Return the [x, y] coordinate for the center point of the cell that contains the specified text.  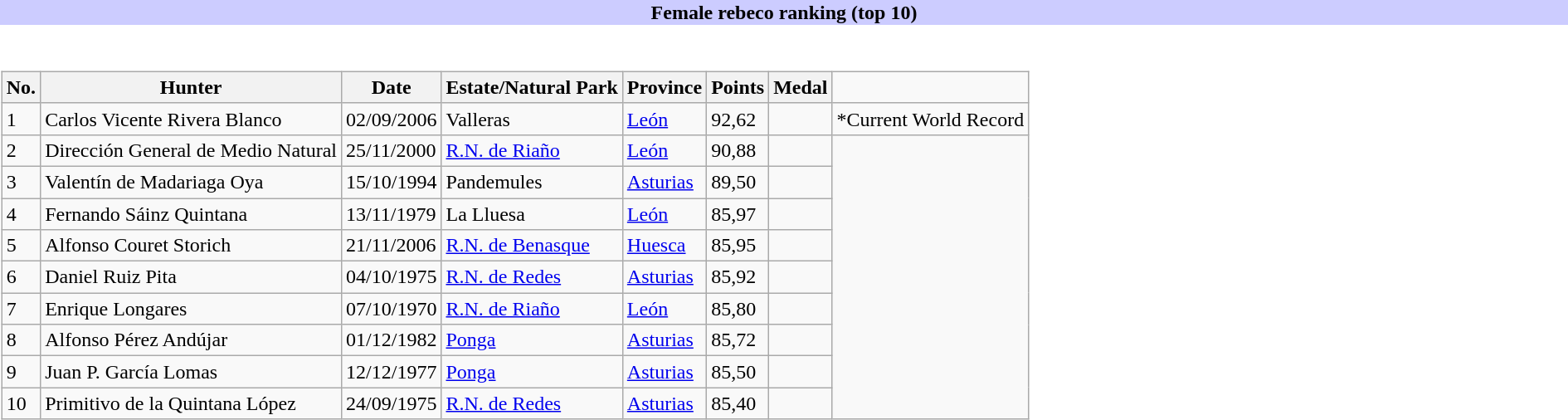
Points [738, 87]
15/10/1994 [392, 182]
Hunter [191, 87]
85,95 [738, 246]
Dirección General de Medio Natural [191, 150]
Primitivo de la Quintana López [191, 403]
No. [21, 87]
85,72 [738, 340]
Huesca [664, 246]
Juan P. García Lomas [191, 372]
Fernando Sáinz Quintana [191, 213]
Valentín de Madariaga Oya [191, 182]
La Lluesa [532, 213]
Medal [801, 87]
9 [21, 372]
92,62 [738, 119]
Carlos Vicente Rivera Blanco [191, 119]
4 [21, 213]
*Current World Record [931, 119]
85,50 [738, 372]
13/11/1979 [392, 213]
Pandemules [532, 182]
Daniel Ruiz Pita [191, 277]
24/09/1975 [392, 403]
3 [21, 182]
Province [664, 87]
R.N. de Benasque [532, 246]
85,40 [738, 403]
Female rebeco ranking (top 10) [784, 12]
Alfonso Pérez Andújar [191, 340]
Estate/Natural Park [532, 87]
04/10/1975 [392, 277]
89,50 [738, 182]
Date [392, 87]
Alfonso Couret Storich [191, 246]
5 [21, 246]
85,92 [738, 277]
25/11/2000 [392, 150]
2 [21, 150]
07/10/1970 [392, 309]
8 [21, 340]
85,97 [738, 213]
1 [21, 119]
Valleras [532, 119]
90,88 [738, 150]
21/11/2006 [392, 246]
10 [21, 403]
01/12/1982 [392, 340]
7 [21, 309]
85,80 [738, 309]
12/12/1977 [392, 372]
6 [21, 277]
02/09/2006 [392, 119]
Enrique Longares [191, 309]
